Return the (x, y) coordinate for the center point of the cell that contains the specified text.  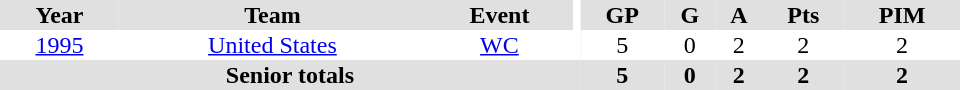
1995 (60, 45)
Event (500, 15)
GP (622, 15)
Pts (804, 15)
Team (272, 15)
Year (60, 15)
PIM (902, 15)
United States (272, 45)
A (738, 15)
Senior totals (290, 75)
WC (500, 45)
G (690, 15)
